Find where the given text appears and provide that cell's center as [X, Y] coordinate. 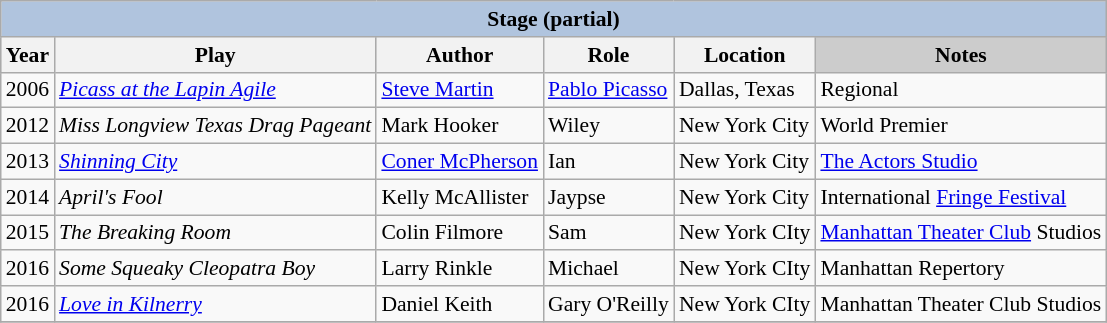
Play [215, 55]
Colin Filmore [460, 233]
Year [28, 55]
The Breaking Room [215, 233]
Location [744, 55]
Shinning City [215, 162]
Michael [608, 269]
Picass at the Lapin Agile [215, 90]
2013 [28, 162]
Regional [960, 90]
Love in Kilnerry [215, 304]
Author [460, 55]
2015 [28, 233]
International Fringe Festival [960, 197]
2014 [28, 197]
Dallas, Texas [744, 90]
The Actors Studio [960, 162]
Role [608, 55]
Steve Martin [460, 90]
Miss Longview Texas Drag Pageant [215, 126]
Ian [608, 162]
Daniel Keith [460, 304]
World Premier [960, 126]
Kelly McAllister [460, 197]
2012 [28, 126]
Pablo Picasso [608, 90]
Wiley [608, 126]
2006 [28, 90]
Sam [608, 233]
Gary O'Reilly [608, 304]
April's Fool [215, 197]
Larry Rinkle [460, 269]
Stage (partial) [554, 19]
Mark Hooker [460, 126]
Notes [960, 55]
Coner McPherson [460, 162]
Some Squeaky Cleopatra Boy [215, 269]
Manhattan Repertory [960, 269]
Jaypse [608, 197]
